Capture the cell that displays the provided text and extract its [X, Y] central coordinate. 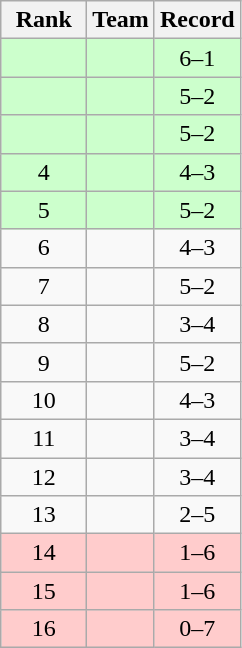
5 [44, 210]
7 [44, 286]
Record [197, 20]
9 [44, 362]
15 [44, 591]
11 [44, 438]
Rank [44, 20]
0–7 [197, 629]
8 [44, 324]
2–5 [197, 515]
Team [121, 20]
10 [44, 400]
16 [44, 629]
6 [44, 248]
14 [44, 553]
12 [44, 477]
13 [44, 515]
6–1 [197, 58]
4 [44, 172]
